Detect which cell encompasses the target text, then output its (X, Y) center coordinate. 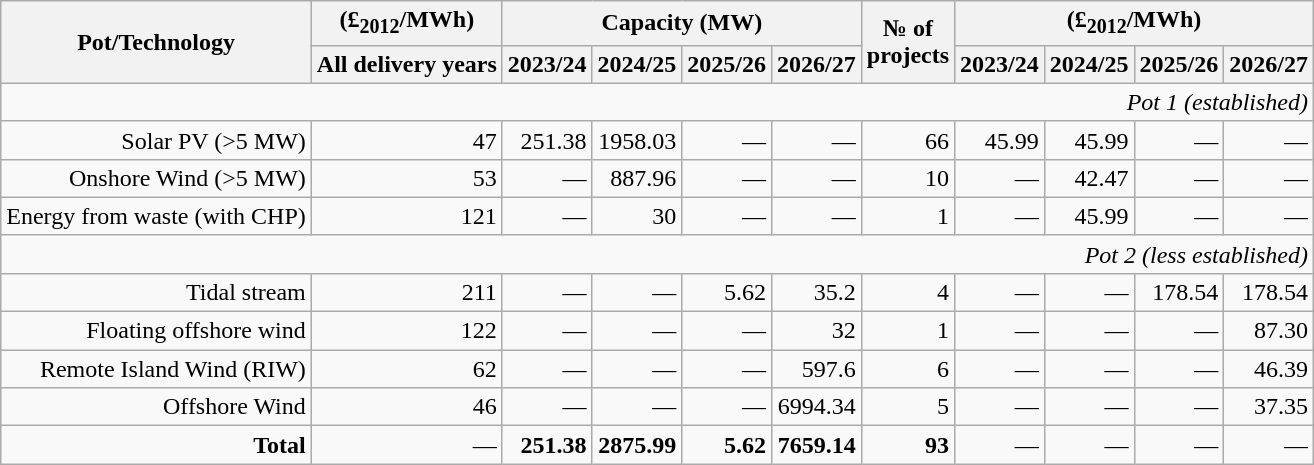
35.2 (817, 292)
2875.99 (637, 445)
47 (406, 140)
4 (908, 292)
Onshore Wind (>5 MW) (156, 178)
Pot/Technology (156, 42)
211 (406, 292)
Energy from waste (with CHP) (156, 216)
93 (908, 445)
62 (406, 369)
122 (406, 331)
6994.34 (817, 407)
6 (908, 369)
Offshore Wind (156, 407)
Capacity (MW) (682, 23)
Remote Island Wind (RIW) (156, 369)
7659.14 (817, 445)
53 (406, 178)
Solar PV (>5 MW) (156, 140)
42.47 (1089, 178)
Floating offshore wind (156, 331)
Pot 2 (less established) (658, 254)
46 (406, 407)
32 (817, 331)
121 (406, 216)
46.39 (1269, 369)
887.96 (637, 178)
597.6 (817, 369)
Tidal stream (156, 292)
1958.03 (637, 140)
10 (908, 178)
37.35 (1269, 407)
66 (908, 140)
30 (637, 216)
5 (908, 407)
All delivery years (406, 64)
Pot 1 (established) (658, 102)
87.30 (1269, 331)
Total (156, 445)
№ ofprojects (908, 42)
